Detect which cell encompasses the target text, then output its (X, Y) center coordinate. 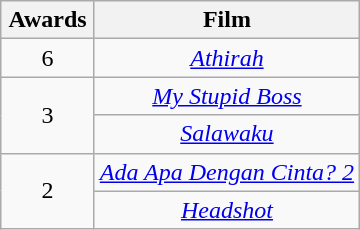
6 (48, 58)
Salawaku (226, 134)
3 (48, 115)
Awards (48, 20)
Film (226, 20)
My Stupid Boss (226, 96)
Headshot (226, 210)
Ada Apa Dengan Cinta? 2 (226, 172)
2 (48, 191)
Athirah (226, 58)
